Return (x, y) of the center of cell containing provided text 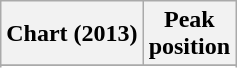
Chart (2013) (72, 34)
Peakposition (189, 34)
